Capture the cell that displays the provided text and extract its [X, Y] central coordinate. 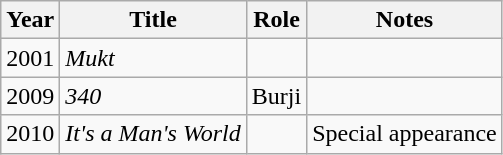
Title [153, 20]
2010 [30, 134]
340 [153, 96]
Burji [276, 96]
Mukt [153, 58]
Special appearance [405, 134]
2009 [30, 96]
2001 [30, 58]
Year [30, 20]
Role [276, 20]
It's a Man's World [153, 134]
Notes [405, 20]
